From the cell containing the given text, extract its center point as [X, Y] coordinate. 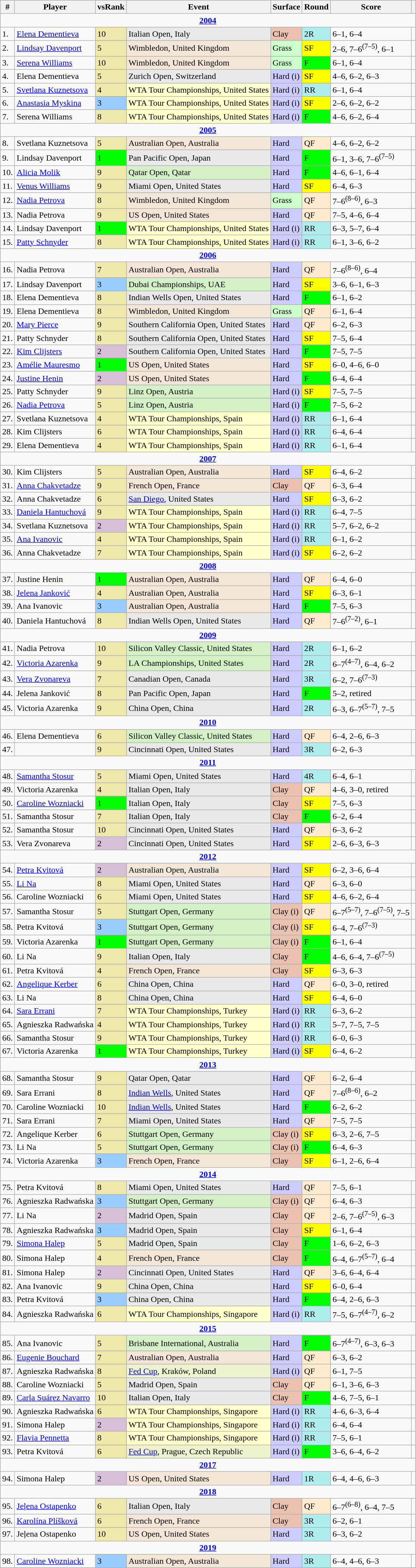
56. [8, 897]
50. [8, 803]
6–0, 3–0, retired [371, 984]
23. [8, 365]
Anastasia Myskina [55, 103]
Carla Suárez Navarro [55, 1398]
5–7, 6–2, 6–2 [371, 526]
16. [8, 270]
6–3, 6–3 [371, 971]
4–6, 6–4, 7–6(7–5) [371, 956]
2013 [208, 1065]
74. [8, 1161]
Karolína Plíšková [55, 1521]
6–0, 4–6, 6–0 [371, 365]
6–1, 3–6, 6–2 [371, 242]
14. [8, 228]
19. [8, 311]
24. [8, 378]
63. [8, 998]
77. [8, 1215]
3–6, 6–1, 6–3 [371, 284]
4–6, 6–2, 6–2 [371, 143]
2018 [208, 1492]
44. [8, 693]
Round [316, 7]
4. [8, 76]
26. [8, 405]
6–3, 6–1 [371, 593]
6–3, 6–7(5–7), 7–5 [371, 708]
4–6, 3–0, retired [371, 789]
25. [8, 391]
13. [8, 215]
2006 [208, 255]
7–6(8–6), 6–2 [371, 1093]
37. [8, 579]
5. [8, 90]
60. [8, 956]
87. [8, 1371]
6–2, 6–1 [371, 1521]
6–7(4–7), 6–3, 6–3 [371, 1343]
2–6, 6–2, 6–2 [371, 103]
6–2, 3–6, 6–4 [371, 870]
84. [8, 1314]
86. [8, 1358]
39. [8, 606]
8. [8, 143]
7. [8, 117]
Venus Williams [55, 186]
21. [8, 338]
35. [8, 539]
93. [8, 1451]
Fed Cup, Prague, Czech Republic [199, 1451]
2010 [208, 723]
2007 [208, 459]
70. [8, 1107]
1–6, 6–2, 6–3 [371, 1244]
66. [8, 1038]
2014 [208, 1174]
6–1, 7–5 [371, 1371]
65. [8, 1024]
72. [8, 1134]
2. [8, 49]
52. [8, 830]
98. [8, 1561]
69. [8, 1093]
76. [8, 1201]
2009 [208, 635]
2012 [208, 857]
Dubai Championships, UAE [199, 284]
15. [8, 242]
Zurich Open, Switzerland [199, 76]
6–7(4–7), 6–4, 6–2 [371, 663]
Brisbane International, Australia [199, 1343]
75. [8, 1188]
71. [8, 1121]
2005 [208, 130]
1R [316, 1478]
6–7(6–8), 6–4, 7–5 [371, 1506]
88. [8, 1384]
Alicia Molik [55, 172]
2–6, 7–6(7–5), 6–1 [371, 49]
7–5, 6–2 [371, 405]
Score [371, 7]
94. [8, 1478]
79. [8, 1244]
7–6(7–2), 6–1 [371, 621]
31. [8, 485]
42. [8, 663]
30. [8, 472]
81. [8, 1272]
89. [8, 1398]
34. [8, 526]
7–5, 6–7(4–7), 6–2 [371, 1314]
62. [8, 984]
Player [55, 7]
6–4, 7–5 [371, 512]
2004 [208, 20]
83. [8, 1300]
80. [8, 1258]
57. [8, 912]
64. [8, 1011]
95. [8, 1506]
48. [8, 776]
59. [8, 942]
53. [8, 843]
92. [8, 1438]
6–4, 7–6(7–3) [371, 927]
41. [8, 649]
22. [8, 351]
85. [8, 1343]
58. [8, 927]
47. [8, 749]
90. [8, 1411]
3–6, 6–4, 6–2 [371, 1451]
2–6, 7–6(7–5), 6–3 [371, 1215]
6–0, 6–3 [371, 1038]
51. [8, 816]
29. [8, 445]
36. [8, 552]
6–1, 3–6, 7–6(7–5) [371, 158]
2017 [208, 1465]
1. [8, 34]
LA Championships, United States [199, 663]
6–3, 6–4 [371, 485]
Eugenie Bouchard [55, 1358]
Mary Pierce [55, 324]
61. [8, 971]
4–6, 7–5, 6–1 [371, 1398]
3–6, 6–4, 6–4 [371, 1272]
6–1, 3–6, 6–3 [371, 1384]
# [8, 7]
28. [8, 432]
6–4, 6–7(5–7), 6–4 [371, 1258]
38. [8, 593]
54. [8, 870]
91. [8, 1425]
Amélie Mauresmo [55, 365]
7–6(8–6), 6–4 [371, 270]
2015 [208, 1328]
27. [8, 419]
7–5, 4–6, 6–4 [371, 215]
55. [8, 884]
67. [8, 1051]
82. [8, 1286]
3. [8, 63]
6–0, 6–4 [371, 1286]
4R [316, 776]
5–2, retired [371, 693]
6. [8, 103]
6–3, 2–6, 7–5 [371, 1134]
11. [8, 186]
68. [8, 1078]
10. [8, 172]
Surface [286, 7]
43. [8, 679]
78. [8, 1230]
18. [8, 298]
2011 [208, 763]
20. [8, 324]
2008 [208, 566]
Fed Cup, Kraków, Poland [199, 1371]
12. [8, 201]
Flavia Pennetta [55, 1438]
32. [8, 499]
Canadian Open, Canada [199, 679]
5–7, 7–5, 7–5 [371, 1024]
4–6, 6–1, 6–4 [371, 172]
6–4, 6–1 [371, 776]
97. [8, 1534]
33. [8, 512]
vsRank [111, 7]
9. [8, 158]
7–5, 6–4 [371, 338]
6–7(5–7), 7–6(7–5), 7–5 [371, 912]
San Diego, United States [199, 499]
6–3, 5–7, 6–4 [371, 228]
4–6, 6–3, 6–4 [371, 1411]
6–3, 6–0 [371, 884]
49. [8, 789]
46. [8, 736]
17. [8, 284]
4–6, 6–2, 6–3 [371, 76]
40. [8, 621]
7–6(8–6), 6–3 [371, 201]
6–2, 7–6(7–3) [371, 679]
73. [8, 1147]
Event [199, 7]
2019 [208, 1548]
45. [8, 708]
6–1, 2–6, 6–4 [371, 1161]
96. [8, 1521]
2–6, 6–3, 6–3 [371, 843]
